From the cell containing the given text, extract its center point as [x, y] coordinate. 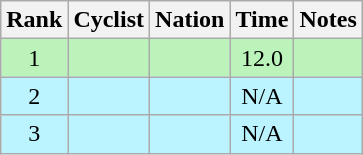
12.0 [262, 58]
3 [34, 134]
Rank [34, 20]
Cyclist [109, 20]
1 [34, 58]
Nation [190, 20]
Time [262, 20]
2 [34, 96]
Notes [328, 20]
